Search for the cell housing the specified text and yield its [X, Y] center coordinate. 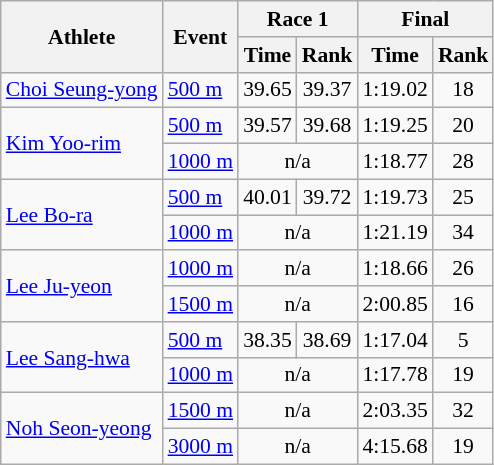
38.69 [328, 340]
1:21.19 [394, 233]
Race 1 [298, 19]
28 [464, 162]
3000 m [200, 447]
Lee Bo-ra [82, 214]
Event [200, 36]
Lee Ju-yeon [82, 286]
2:00.85 [394, 304]
5 [464, 340]
1:19.25 [394, 126]
2:03.35 [394, 411]
Athlete [82, 36]
20 [464, 126]
39.37 [328, 90]
18 [464, 90]
1:18.77 [394, 162]
Noh Seon-yeong [82, 428]
4:15.68 [394, 447]
38.35 [268, 340]
Final [425, 19]
1:18.66 [394, 269]
Lee Sang-hwa [82, 358]
Choi Seung-yong [82, 90]
Kim Yoo-rim [82, 144]
1:19.73 [394, 197]
39.68 [328, 126]
34 [464, 233]
39.72 [328, 197]
40.01 [268, 197]
16 [464, 304]
1:17.78 [394, 375]
1:19.02 [394, 90]
1:17.04 [394, 340]
39.57 [268, 126]
25 [464, 197]
26 [464, 269]
32 [464, 411]
39.65 [268, 90]
